Return the [X, Y] coordinate for the center point of the cell that contains the specified text.  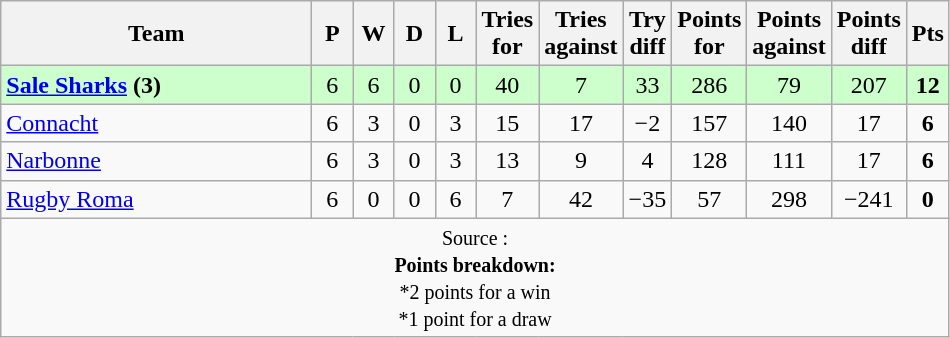
207 [868, 85]
128 [710, 161]
Source : Points breakdown:*2 points for a win*1 point for a draw [476, 278]
15 [508, 123]
L [456, 34]
Pts [928, 34]
42 [581, 199]
−35 [648, 199]
140 [789, 123]
Narbonne [156, 161]
Tries against [581, 34]
−241 [868, 199]
−2 [648, 123]
12 [928, 85]
D [414, 34]
Points diff [868, 34]
Tries for [508, 34]
298 [789, 199]
33 [648, 85]
Team [156, 34]
111 [789, 161]
W [374, 34]
79 [789, 85]
57 [710, 199]
Connacht [156, 123]
Try diff [648, 34]
Sale Sharks (3) [156, 85]
286 [710, 85]
Points against [789, 34]
157 [710, 123]
Rugby Roma [156, 199]
13 [508, 161]
9 [581, 161]
4 [648, 161]
40 [508, 85]
Points for [710, 34]
P [332, 34]
